From the cell containing the given text, extract its center point as [X, Y] coordinate. 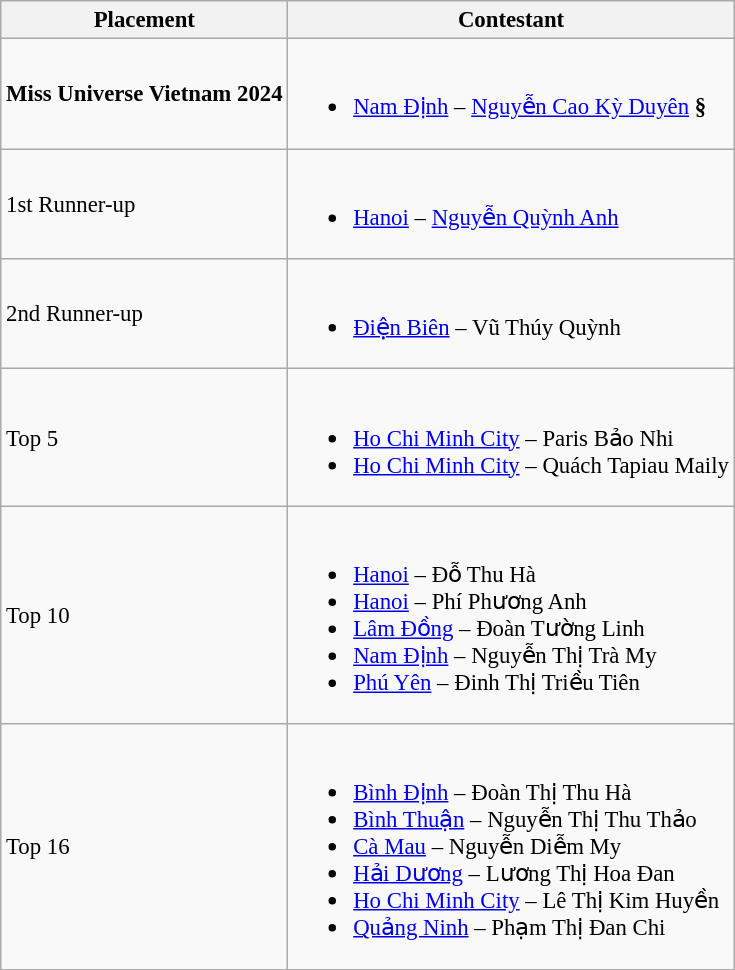
Hanoi – Đỗ Thu HàHanoi – Phí Phương AnhLâm Đồng – Đoàn Tường LinhNam Định – Nguyễn Thị Trà MyPhú Yên – Đinh Thị Triều Tiên [511, 615]
Nam Định – Nguyễn Cao Kỳ Duyên § [511, 94]
Top 5 [144, 438]
Ho Chi Minh City – Paris Bảo NhiHo Chi Minh City – Quách Tapiau Maily [511, 438]
Top 10 [144, 615]
Điện Biên – Vũ Thúy Quỳnh [511, 314]
2nd Runner-up [144, 314]
Hanoi – Nguyễn Quỳnh Anh [511, 204]
Miss Universe Vietnam 2024 [144, 94]
Top 16 [144, 846]
Placement [144, 20]
1st Runner-up [144, 204]
Contestant [511, 20]
